From the cell containing the given text, extract its center point as (X, Y) coordinate. 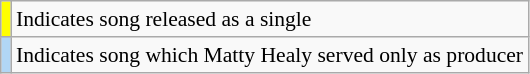
Indicates song released as a single (270, 19)
Indicates song which Matty Healy served only as producer (270, 55)
